Output the [x, y] coordinate of the center of the cell containing the given text.  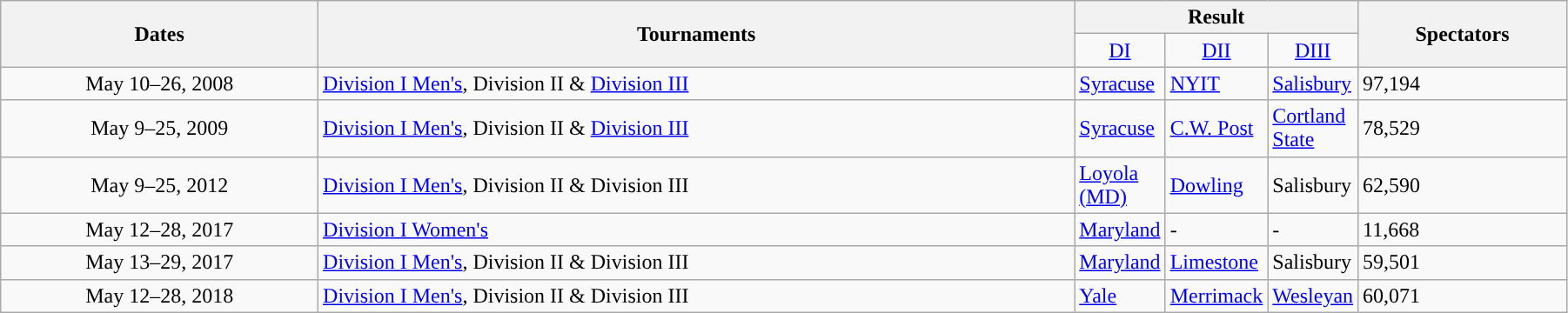
59,501 [1463, 263]
78,529 [1463, 129]
Tournaments [696, 34]
Division I Women's [696, 230]
May 10–26, 2008 [160, 83]
Spectators [1463, 34]
60,071 [1463, 296]
62,590 [1463, 184]
DII [1216, 50]
Dowling [1216, 184]
Limestone [1216, 263]
May 12–28, 2017 [160, 230]
C.W. Post [1216, 129]
11,668 [1463, 230]
Result [1216, 17]
May 13–29, 2017 [160, 263]
May 9–25, 2009 [160, 129]
NYIT [1216, 83]
May 9–25, 2012 [160, 184]
Cortland State [1313, 129]
Wesleyan [1313, 296]
Merrimack [1216, 296]
97,194 [1463, 83]
Loyola (MD) [1120, 184]
DI [1120, 50]
Dates [160, 34]
May 12–28, 2018 [160, 296]
Yale [1120, 296]
DIII [1313, 50]
